Output the (x, y) coordinate of the center of the cell containing the given text.  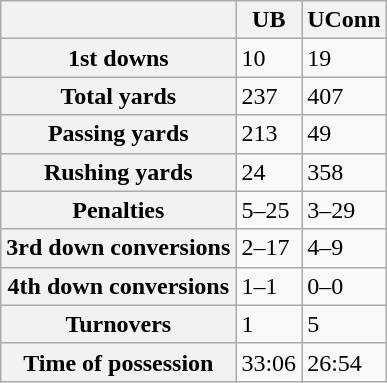
358 (344, 172)
4th down conversions (118, 286)
Total yards (118, 96)
49 (344, 134)
5–25 (269, 210)
Passing yards (118, 134)
1 (269, 324)
3–29 (344, 210)
Time of possession (118, 362)
5 (344, 324)
UB (269, 20)
Turnovers (118, 324)
UConn (344, 20)
407 (344, 96)
213 (269, 134)
237 (269, 96)
Penalties (118, 210)
1–1 (269, 286)
1st downs (118, 58)
4–9 (344, 248)
24 (269, 172)
Rushing yards (118, 172)
26:54 (344, 362)
3rd down conversions (118, 248)
33:06 (269, 362)
10 (269, 58)
19 (344, 58)
0–0 (344, 286)
2–17 (269, 248)
